Provide the (X, Y) coordinate of the cell's center where the given text is located.  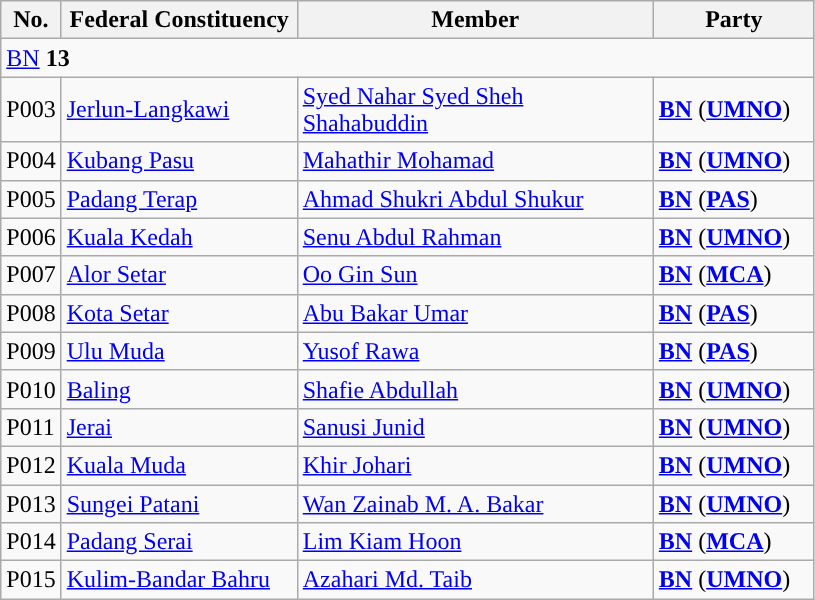
Oo Gin Sun (475, 275)
Shafie Abdullah (475, 389)
P008 (31, 313)
Sanusi Junid (475, 427)
Ulu Muda (179, 351)
Federal Constituency (179, 20)
Abu Bakar Umar (475, 313)
Khir Johari (475, 465)
Party (734, 20)
P005 (31, 199)
Kulim-Bandar Bahru (179, 580)
P012 (31, 465)
P006 (31, 237)
Alor Setar (179, 275)
No. (31, 20)
Padang Terap (179, 199)
P014 (31, 542)
P007 (31, 275)
P004 (31, 161)
Kota Setar (179, 313)
Sungei Patani (179, 503)
Senu Abdul Rahman (475, 237)
Jerai (179, 427)
Padang Serai (179, 542)
P011 (31, 427)
Wan Zainab M. A. Bakar (475, 503)
Baling (179, 389)
Lim Kiam Hoon (475, 542)
Ahmad Shukri Abdul Shukur (475, 199)
P009 (31, 351)
P003 (31, 110)
Yusof Rawa (475, 351)
Member (475, 20)
P013 (31, 503)
P015 (31, 580)
Jerlun-Langkawi (179, 110)
Kuala Muda (179, 465)
Kubang Pasu (179, 161)
Mahathir Mohamad (475, 161)
BN 13 (408, 58)
Syed Nahar Syed Sheh Shahabuddin (475, 110)
P010 (31, 389)
Azahari Md. Taib (475, 580)
Kuala Kedah (179, 237)
